Extract the [X, Y] coordinate from the center of the cell holding the provided text.  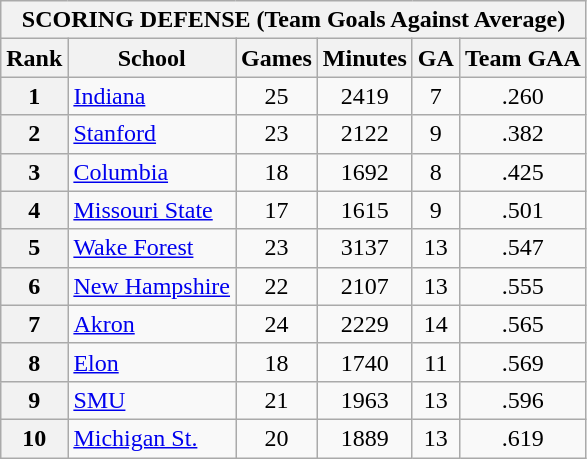
14 [436, 324]
SMU [152, 400]
5 [34, 248]
10 [34, 438]
1889 [364, 438]
24 [277, 324]
3137 [364, 248]
Indiana [152, 96]
17 [277, 210]
School [152, 58]
Wake Forest [152, 248]
2229 [364, 324]
25 [277, 96]
3 [34, 172]
.569 [522, 362]
Minutes [364, 58]
Columbia [152, 172]
Elon [152, 362]
Games [277, 58]
.501 [522, 210]
20 [277, 438]
1692 [364, 172]
6 [34, 286]
.555 [522, 286]
Michigan St. [152, 438]
.382 [522, 134]
1 [34, 96]
1963 [364, 400]
.619 [522, 438]
Stanford [152, 134]
.596 [522, 400]
2419 [364, 96]
2122 [364, 134]
New Hampshire [152, 286]
.425 [522, 172]
.260 [522, 96]
11 [436, 362]
GA [436, 58]
.565 [522, 324]
2107 [364, 286]
1740 [364, 362]
Missouri State [152, 210]
4 [34, 210]
2 [34, 134]
1615 [364, 210]
Rank [34, 58]
.547 [522, 248]
Akron [152, 324]
22 [277, 286]
SCORING DEFENSE (Team Goals Against Average) [294, 20]
21 [277, 400]
Team GAA [522, 58]
